Output the (x, y) coordinate of the center of the cell containing the given text.  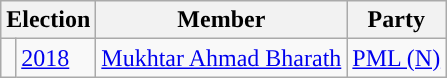
Election (48, 20)
2018 (56, 58)
PML (N) (396, 58)
Mukhtar Ahmad Bharath (222, 58)
Party (396, 20)
Member (222, 20)
